Capture the cell that displays the provided text and extract its (x, y) central coordinate. 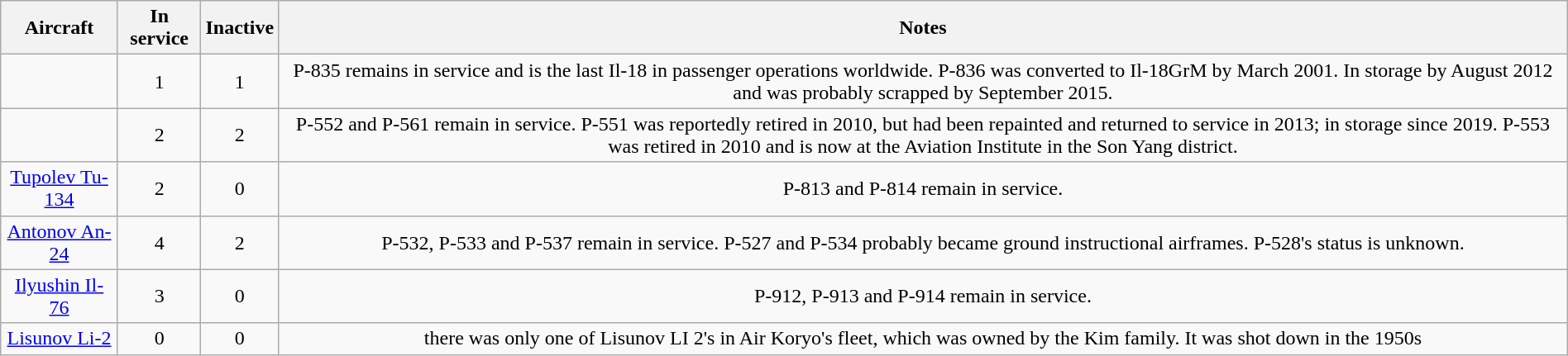
Ilyushin Il-76 (60, 296)
P-532, P-533 and P-537 remain in service. P-527 and P-534 probably became ground instructional airframes. P-528's status is unknown. (923, 243)
4 (159, 243)
Antonov An-24 (60, 243)
In service (159, 28)
P-813 and P-814 remain in service. (923, 188)
Aircraft (60, 28)
Inactive (240, 28)
3 (159, 296)
P-912, P-913 and P-914 remain in service. (923, 296)
Tupolev Tu-134 (60, 188)
Notes (923, 28)
there was only one of Lisunov LI 2's in Air Koryo's fleet, which was owned by the Kim family. It was shot down in the 1950s (923, 339)
Lisunov Li-2 (60, 339)
